Locate the cell with the specified text and output its (X, Y) center coordinate. 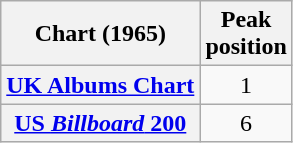
US Billboard 200 (100, 123)
Peakposition (246, 34)
6 (246, 123)
1 (246, 85)
UK Albums Chart (100, 85)
Chart (1965) (100, 34)
